For the text-containing cell, return its midpoint in (X, Y) coordinate format. 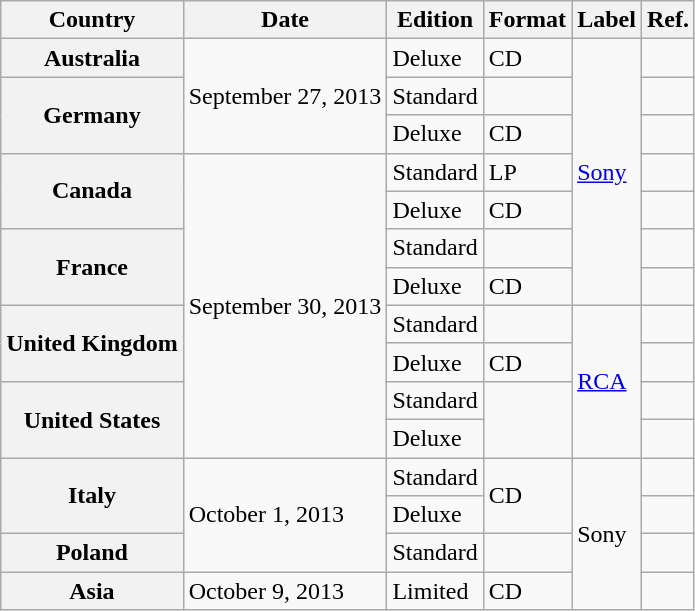
France (92, 267)
Edition (435, 20)
Germany (92, 115)
Limited (435, 591)
Poland (92, 553)
United Kingdom (92, 343)
RCA (607, 381)
Canada (92, 191)
United States (92, 419)
September 30, 2013 (285, 305)
Ref. (668, 20)
October 9, 2013 (285, 591)
Country (92, 20)
Italy (92, 496)
Label (607, 20)
Date (285, 20)
LP (527, 172)
Format (527, 20)
Australia (92, 58)
October 1, 2013 (285, 515)
Asia (92, 591)
September 27, 2013 (285, 96)
